Scan for the cell matching the given text and deliver its (X, Y) coordinate at center. 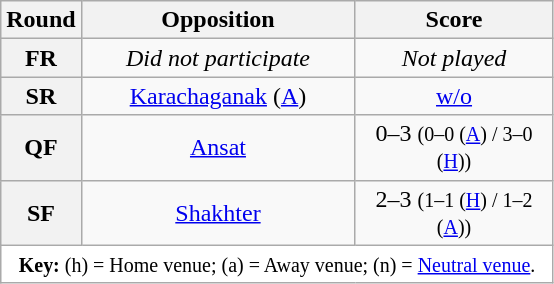
Opposition (218, 20)
FR (41, 58)
Key: (h) = Home venue; (a) = Away venue; (n) = Neutral venue. (278, 264)
Not played (454, 58)
Did not participate (218, 58)
Karachaganak (A) (218, 96)
Shakhter (218, 212)
QF (41, 148)
Score (454, 20)
Round (41, 20)
0–3 (0–0 (A) / 3–0 (H)) (454, 148)
SF (41, 212)
Ansat (218, 148)
w/o (454, 96)
2–3 (1–1 (H) / 1–2 (A)) (454, 212)
SR (41, 96)
